From the cell containing the given text, extract its center point as [x, y] coordinate. 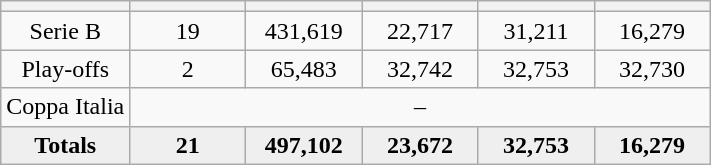
Totals [66, 145]
19 [188, 31]
Serie B [66, 31]
2 [188, 69]
21 [188, 145]
497,102 [304, 145]
431,619 [304, 31]
23,672 [420, 145]
22,717 [420, 31]
32,730 [652, 69]
32,742 [420, 69]
65,483 [304, 69]
– [420, 107]
31,211 [536, 31]
Coppa Italia [66, 107]
Play-offs [66, 69]
